Return the (X, Y) coordinate for the center point of the cell that contains the specified text.  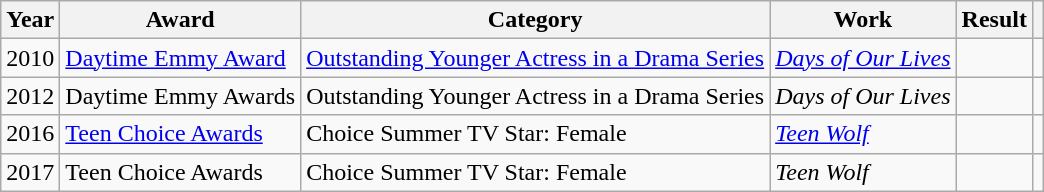
Category (536, 20)
Award (180, 20)
Result (994, 20)
2016 (30, 134)
Year (30, 20)
Daytime Emmy Awards (180, 96)
2012 (30, 96)
Daytime Emmy Award (180, 58)
2010 (30, 58)
2017 (30, 172)
Work (863, 20)
